Return (X, Y) of the center of cell containing provided text 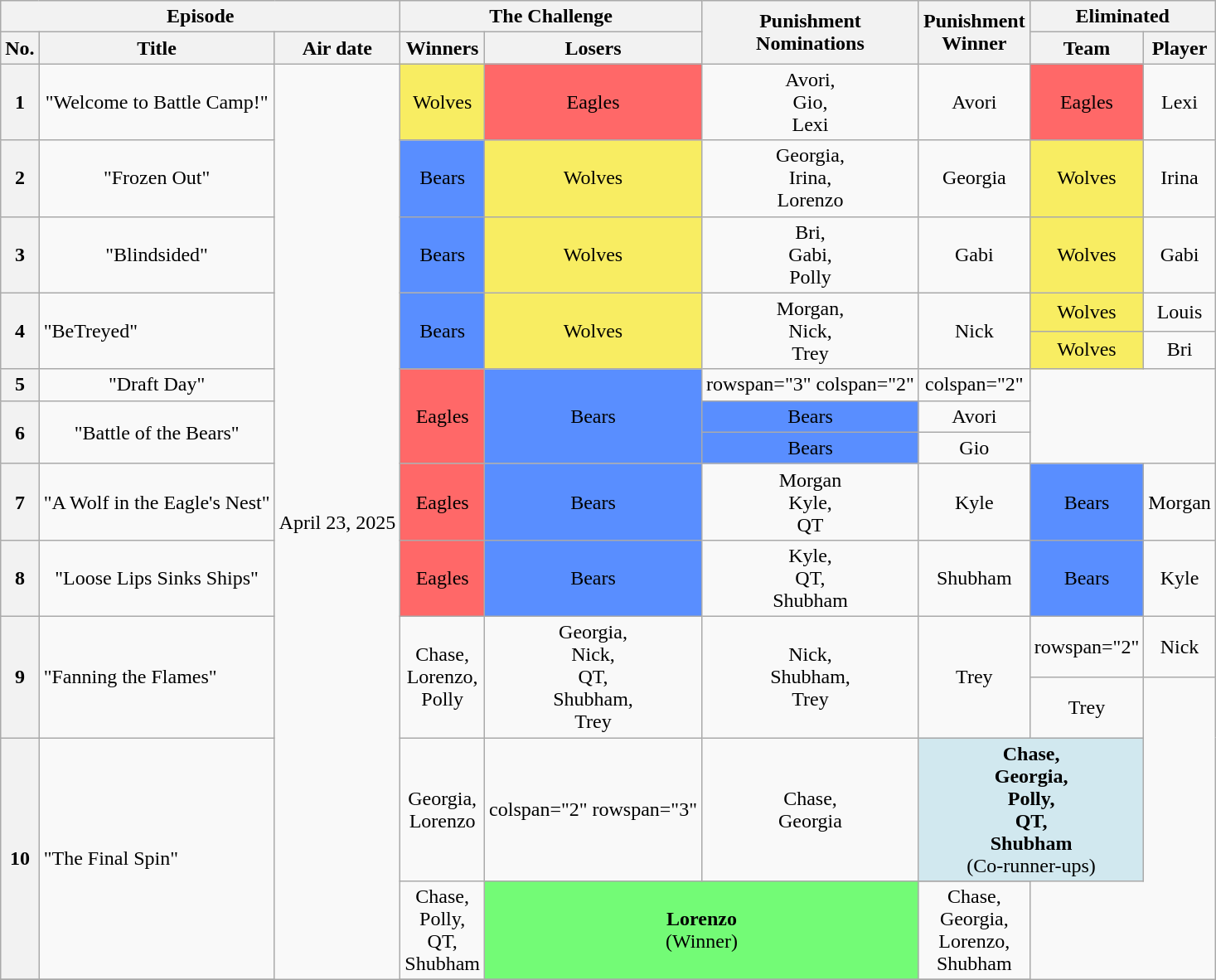
Player (1180, 48)
"A Wolf in the Eagle's Nest" (157, 502)
No. (20, 48)
colspan="2" rowspan="3" (593, 809)
rowspan="3" colspan="2" (810, 385)
Losers (593, 48)
8 (20, 578)
Avori,Gio,Lexi (810, 102)
Episode (201, 17)
"Fanning the Flames" (157, 677)
Lexi (1180, 102)
MorganKyle,QT (810, 502)
"Battle of the Bears" (157, 432)
"Loose Lips Sinks Ships" (157, 578)
Team (1087, 48)
"Draft Day" (157, 385)
colspan="2" (974, 385)
Eliminated (1122, 17)
Georgia,Nick,QT,Shubham,Trey (593, 677)
Georgia (974, 178)
Georgia,Lorenzo (443, 809)
Chase,Georgia,Lorenzo,Shubham (974, 930)
4 (20, 331)
Shubham (974, 578)
"BeTreyed" (157, 331)
1 (20, 102)
5 (20, 385)
The Challenge (551, 17)
PunishmentNominations (810, 32)
7 (20, 502)
Chase,Lorenzo,Polly (443, 677)
Nick,Shubham,Trey (810, 677)
3 (20, 255)
Gio (974, 448)
Winners (443, 48)
Air date (337, 48)
Bri (1180, 350)
"Blindsided" (157, 255)
Title (157, 48)
Lorenzo(Winner) (702, 930)
Chase,Georgia (810, 809)
April 23, 2025 (337, 522)
Irina (1180, 178)
10 (20, 859)
"Frozen Out" (157, 178)
"The Final Spin" (157, 859)
2 (20, 178)
6 (20, 432)
Chase,Polly,QT,Shubham (443, 930)
Bri,Gabi,Polly (810, 255)
Kyle,QT,Shubham (810, 578)
9 (20, 677)
rowspan="2" (1087, 647)
"Welcome to Battle Camp!" (157, 102)
PunishmentWinner (974, 32)
Georgia,Irina,Lorenzo (810, 178)
Morgan (1180, 502)
Louis (1180, 312)
Morgan,Nick,Trey (810, 331)
Chase,Georgia,Polly,QT,Shubham(Co-runner-ups) (1031, 809)
